Return [x, y] of the center of cell containing provided text 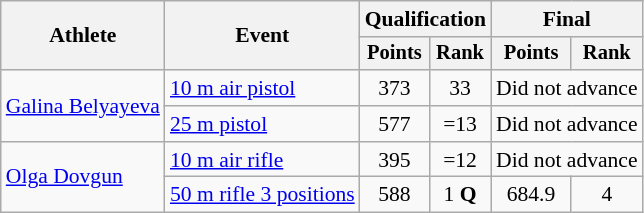
10 m air pistol [262, 88]
33 [460, 88]
1 Q [460, 195]
Final [567, 19]
Galina Belyayeva [83, 106]
577 [394, 124]
4 [607, 195]
588 [394, 195]
Olga Dovgun [83, 178]
Athlete [83, 36]
Event [262, 36]
Qualification [426, 19]
684.9 [531, 195]
373 [394, 88]
395 [394, 160]
50 m rifle 3 positions [262, 195]
25 m pistol [262, 124]
=13 [460, 124]
=12 [460, 160]
10 m air rifle [262, 160]
